Provide the [x, y] coordinate of the cell's center where the given text is located.  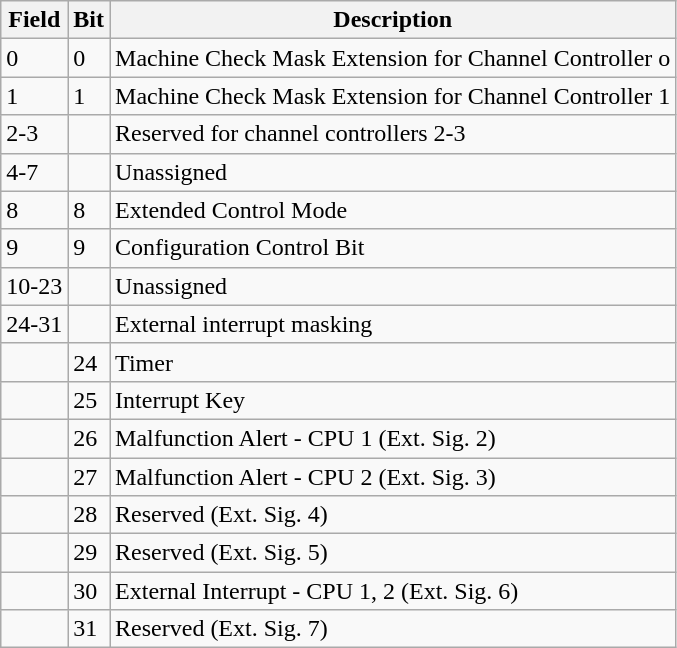
4-7 [34, 172]
Reserved (Ext. Sig. 5) [393, 553]
30 [89, 591]
Bit [89, 20]
Malfunction Alert - CPU 1 (Ext. Sig. 2) [393, 438]
Malfunction Alert - CPU 2 (Ext. Sig. 3) [393, 477]
Field [34, 20]
27 [89, 477]
Timer [393, 362]
31 [89, 629]
Description [393, 20]
29 [89, 553]
28 [89, 515]
2-3 [34, 134]
Machine Check Mask Extension for Channel Controller 1 [393, 96]
External interrupt masking [393, 324]
Machine Check Mask Extension for Channel Controller o [393, 58]
26 [89, 438]
24 [89, 362]
Reserved (Ext. Sig. 4) [393, 515]
Configuration Control Bit [393, 248]
10-23 [34, 286]
25 [89, 400]
Reserved for channel controllers 2-3 [393, 134]
Reserved (Ext. Sig. 7) [393, 629]
Extended Control Mode [393, 210]
Interrupt Key [393, 400]
External Interrupt - CPU 1, 2 (Ext. Sig. 6) [393, 591]
24-31 [34, 324]
